For the text-containing cell, return its midpoint in (X, Y) coordinate format. 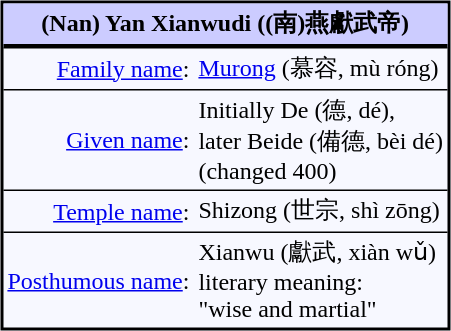
Shizong (世宗, shì zōng) (321, 211)
(Nan) Yan Xianwudi ((南)燕獻武帝) (226, 26)
Family name: (98, 68)
Given name: (98, 139)
Temple name: (98, 211)
Posthumous name: (98, 280)
Murong (慕容, mù róng) (321, 68)
Xianwu (獻武, xiàn wǔ)literary meaning:"wise and martial" (321, 280)
Initially De (德, dé),later Beide (備德, bèi dé)(changed 400) (321, 139)
